Determine the (X, Y) coordinate at the center of the cell enclosing the given text.  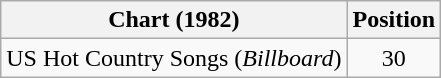
Position (394, 20)
30 (394, 58)
US Hot Country Songs (Billboard) (174, 58)
Chart (1982) (174, 20)
